Find where the given text appears and provide that cell's center as (x, y) coordinate. 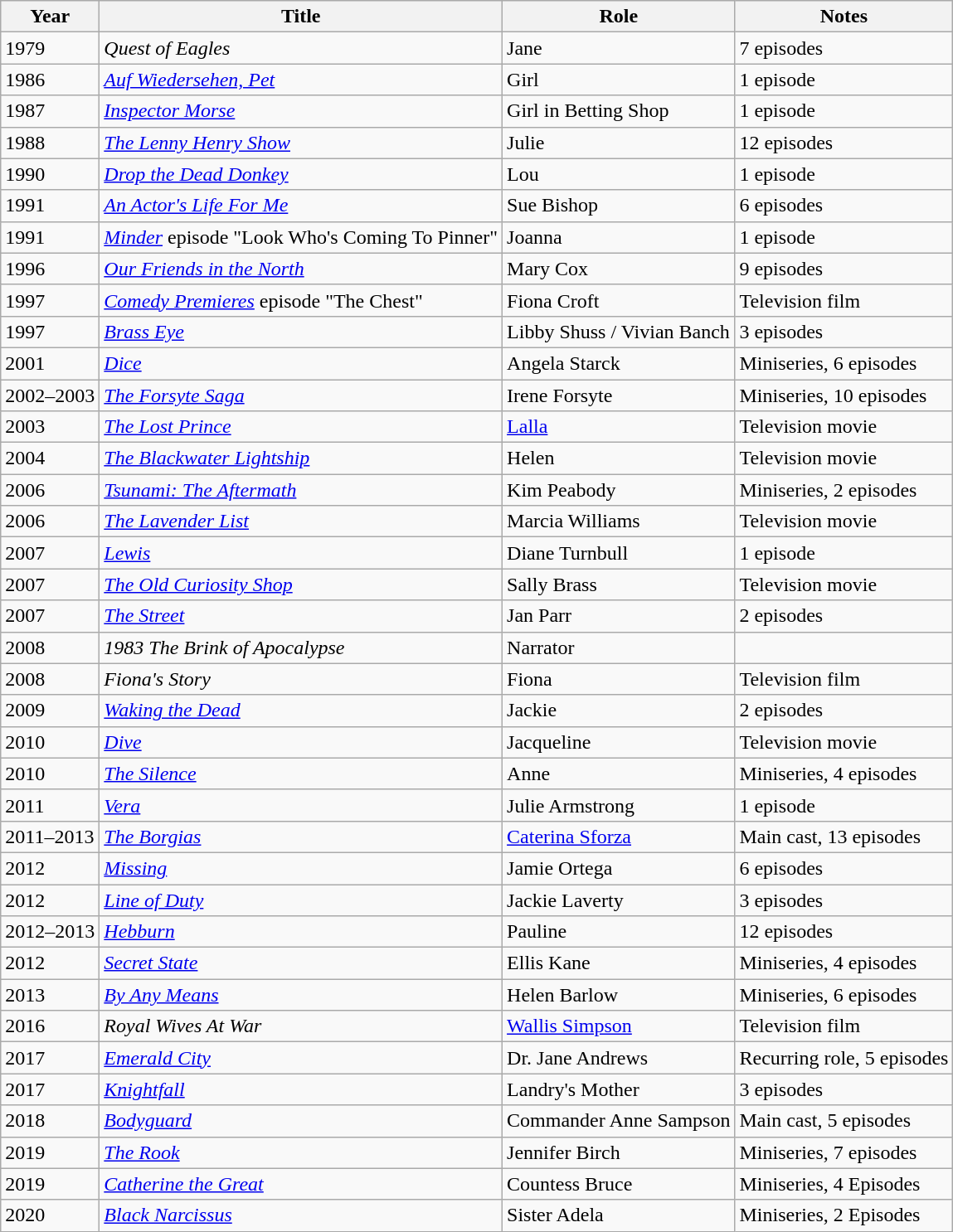
Recurring role, 5 episodes (844, 1058)
Girl in Betting Shop (619, 111)
Commander Anne Sampson (619, 1121)
Title (301, 17)
Caterina Sforza (619, 837)
2003 (50, 427)
Miniseries, 2 episodes (844, 490)
2012–2013 (50, 932)
Emerald City (301, 1058)
7 episodes (844, 48)
The Blackwater Lightship (301, 458)
Miniseries, 10 episodes (844, 395)
Main cast, 5 episodes (844, 1121)
2001 (50, 363)
Quest of Eagles (301, 48)
Angela Starck (619, 363)
Vera (301, 805)
Jackie Laverty (619, 900)
Helen Barlow (619, 995)
Anne (619, 774)
Drop the Dead Donkey (301, 174)
1988 (50, 143)
2018 (50, 1121)
9 episodes (844, 269)
Fiona's Story (301, 679)
2004 (50, 458)
1986 (50, 80)
Lalla (619, 427)
Jane (619, 48)
The Old Curiosity Shop (301, 584)
Jennifer Birch (619, 1152)
Notes (844, 17)
Dr. Jane Andrews (619, 1058)
Girl (619, 80)
The Lenny Henry Show (301, 143)
Dive (301, 742)
2002–2003 (50, 395)
1979 (50, 48)
Royal Wives At War (301, 1026)
2016 (50, 1026)
The Silence (301, 774)
2009 (50, 711)
Libby Shuss / Vivian Banch (619, 332)
Julie (619, 143)
1996 (50, 269)
Diane Turnbull (619, 553)
Helen (619, 458)
Narrator (619, 648)
Auf Wiedersehen, Pet (301, 80)
Year (50, 17)
Sister Adela (619, 1215)
By Any Means (301, 995)
Marcia Williams (619, 521)
Secret State (301, 963)
Sally Brass (619, 584)
Dice (301, 363)
Mary Cox (619, 269)
An Actor's Life For Me (301, 206)
Bodyguard (301, 1121)
2020 (50, 1215)
Miniseries, 2 Episodes (844, 1215)
Julie Armstrong (619, 805)
Our Friends in the North (301, 269)
Line of Duty (301, 900)
Jamie Ortega (619, 868)
The Forsyte Saga (301, 395)
Missing (301, 868)
Miniseries, 4 Episodes (844, 1184)
The Lavender List (301, 521)
The Street (301, 616)
Jan Parr (619, 616)
The Rook (301, 1152)
Knightfall (301, 1089)
Fiona (619, 679)
Minder episode "Look Who's Coming To Pinner" (301, 237)
Comedy Premieres episode "The Chest" (301, 300)
Tsunami: The Aftermath (301, 490)
The Lost Prince (301, 427)
Landry's Mother (619, 1089)
Brass Eye (301, 332)
Wallis Simpson (619, 1026)
2011–2013 (50, 837)
Ellis Kane (619, 963)
Miniseries, 7 episodes (844, 1152)
Catherine the Great (301, 1184)
Jackie (619, 711)
Lewis (301, 553)
Pauline (619, 932)
Kim Peabody (619, 490)
The Borgias (301, 837)
Irene Forsyte (619, 395)
Jacqueline (619, 742)
2011 (50, 805)
Sue Bishop (619, 206)
Fiona Croft (619, 300)
1987 (50, 111)
Main cast, 13 episodes (844, 837)
1990 (50, 174)
Joanna (619, 237)
Inspector Morse (301, 111)
Role (619, 17)
Black Narcissus (301, 1215)
Hebburn (301, 932)
2013 (50, 995)
Countess Bruce (619, 1184)
Lou (619, 174)
Waking the Dead (301, 711)
1983 The Brink of Apocalypse (301, 648)
